From the cell containing the given text, extract its center point as (x, y) coordinate. 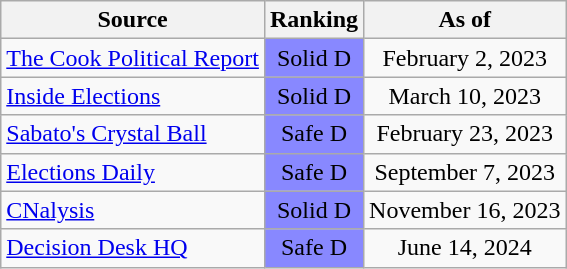
The Cook Political Report (133, 58)
Inside Elections (133, 96)
February 2, 2023 (465, 58)
Source (133, 20)
Ranking (314, 20)
Elections Daily (133, 172)
June 14, 2024 (465, 248)
Sabato's Crystal Ball (133, 134)
November 16, 2023 (465, 210)
February 23, 2023 (465, 134)
Decision Desk HQ (133, 248)
September 7, 2023 (465, 172)
As of (465, 20)
CNalysis (133, 210)
March 10, 2023 (465, 96)
